From the cell containing the given text, extract its center point as [X, Y] coordinate. 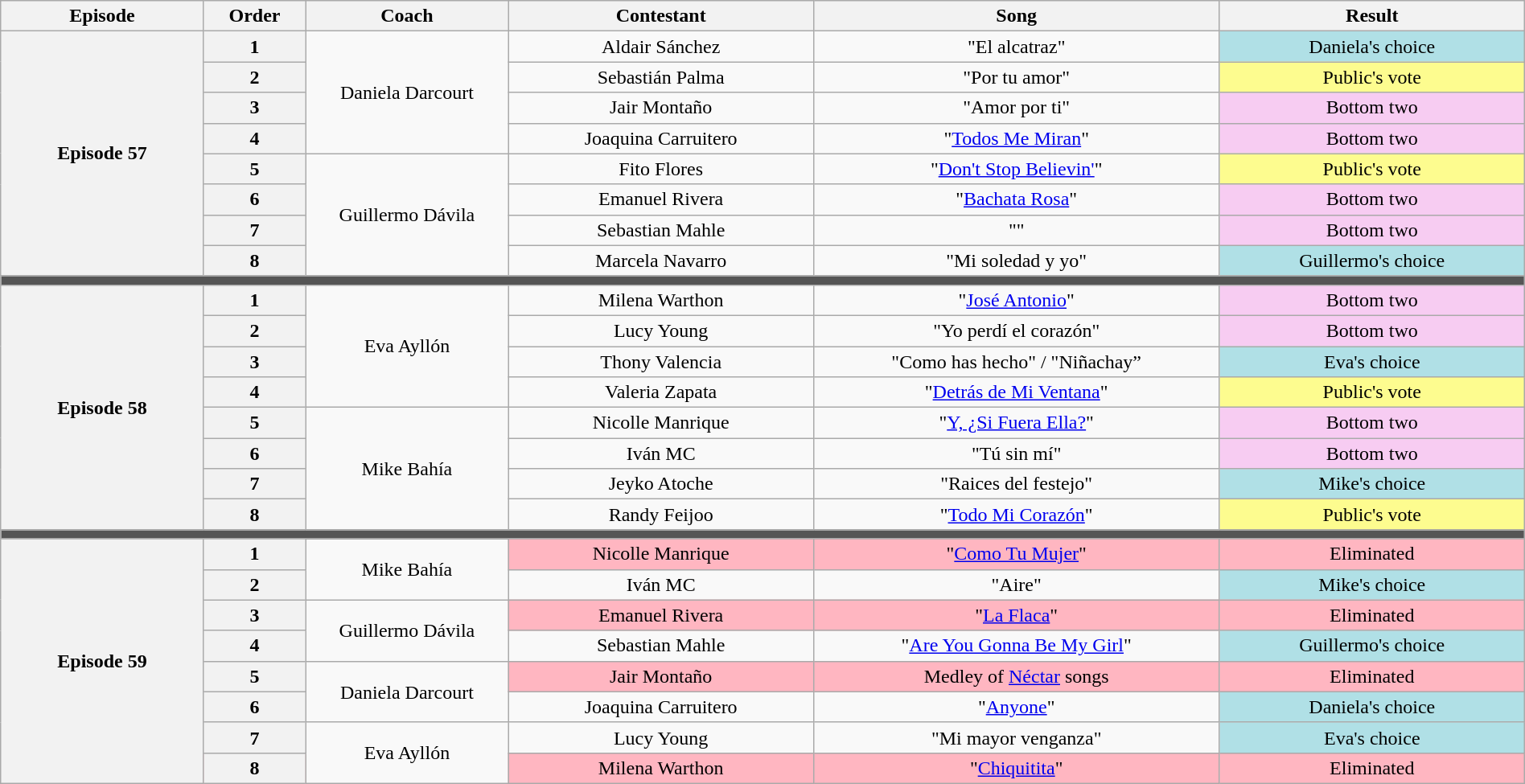
Episode [103, 16]
"Todos Me Miran" [1017, 138]
Aldair Sánchez [661, 47]
"Anyone" [1017, 707]
Medley of Néctar songs [1017, 676]
Jeyko Atoche [661, 484]
"Amor por ti" [1017, 108]
"Todo Mi Corazón" [1017, 515]
"Mi mayor venganza" [1017, 737]
"Aire" [1017, 585]
Order [254, 16]
"Por tu amor" [1017, 77]
"Tú sin mí" [1017, 454]
Valeria Zapata [661, 392]
"Yo perdí el corazón" [1017, 330]
"Don't Stop Believin'" [1017, 169]
Thony Valencia [661, 361]
"El alcatraz" [1017, 47]
"Are You Gonna Be My Girl" [1017, 646]
Episode 58 [103, 407]
"Chiquitita" [1017, 768]
"Detrás de Mi Ventana" [1017, 392]
"Mi soledad y yo" [1017, 261]
Song [1017, 16]
"Como Tu Mujer" [1017, 554]
"Como has hecho" / "Niñachay” [1017, 361]
Randy Feijoo [661, 515]
Contestant [661, 16]
Sebastián Palma [661, 77]
"José Antonio" [1017, 300]
"" [1017, 230]
Episode 59 [103, 661]
Result [1372, 16]
"Y, ¿Si Fuera Ella?" [1017, 423]
"Bachata Rosa" [1017, 199]
Coach [407, 16]
"La Flaca" [1017, 615]
Marcela Navarro [661, 261]
"Raices del festejo" [1017, 484]
Fito Flores [661, 169]
Episode 57 [103, 154]
